Output the (X, Y) coordinate of the center of the cell containing the given text.  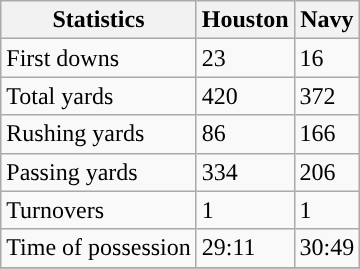
Navy (327, 20)
420 (245, 96)
Houston (245, 20)
Rushing yards (99, 134)
Total yards (99, 96)
16 (327, 58)
334 (245, 172)
First downs (99, 58)
166 (327, 134)
206 (327, 172)
Passing yards (99, 172)
Time of possession (99, 248)
30:49 (327, 248)
23 (245, 58)
86 (245, 134)
Turnovers (99, 210)
372 (327, 96)
Statistics (99, 20)
29:11 (245, 248)
